Locate the cell with the specified text and output its [x, y] center coordinate. 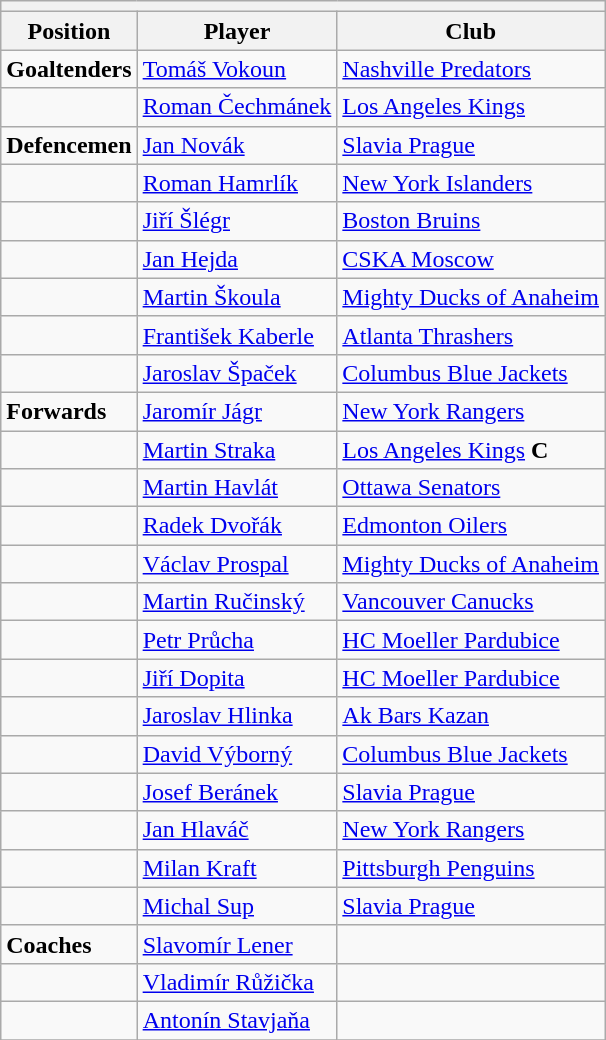
Ak Bars Kazan [471, 716]
Slavomír Lener [237, 944]
František Kaberle [237, 335]
Vancouver Canucks [471, 602]
CSKA Moscow [471, 259]
Jiří Šlégr [237, 221]
Antonín Stavjaňa [237, 1020]
Jaroslav Hlinka [237, 716]
Roman Čechmánek [237, 107]
New York Islanders [471, 183]
Edmonton Oilers [471, 526]
Martin Havlát [237, 488]
Petr Průcha [237, 640]
Ottawa Senators [471, 488]
Jaromír Jágr [237, 411]
Goaltenders [69, 69]
Defencemen [69, 145]
Los Angeles Kings C [471, 449]
Jaroslav Špaček [237, 373]
Jan Novák [237, 145]
Jiří Dopita [237, 678]
Forwards [69, 411]
Josef Beránek [237, 792]
Radek Dvořák [237, 526]
Václav Prospal [237, 564]
Pittsburgh Penguins [471, 868]
Boston Bruins [471, 221]
Nashville Predators [471, 69]
Position [69, 31]
Atlanta Thrashers [471, 335]
Jan Hejda [237, 259]
Martin Škoula [237, 297]
Club [471, 31]
Player [237, 31]
Coaches [69, 944]
David Výborný [237, 754]
Michal Sup [237, 906]
Los Angeles Kings [471, 107]
Martin Ručinský [237, 602]
Tomáš Vokoun [237, 69]
Martin Straka [237, 449]
Vladimír Růžička [237, 982]
Milan Kraft [237, 868]
Jan Hlaváč [237, 830]
Roman Hamrlík [237, 183]
